Capture the cell that displays the provided text and extract its [X, Y] central coordinate. 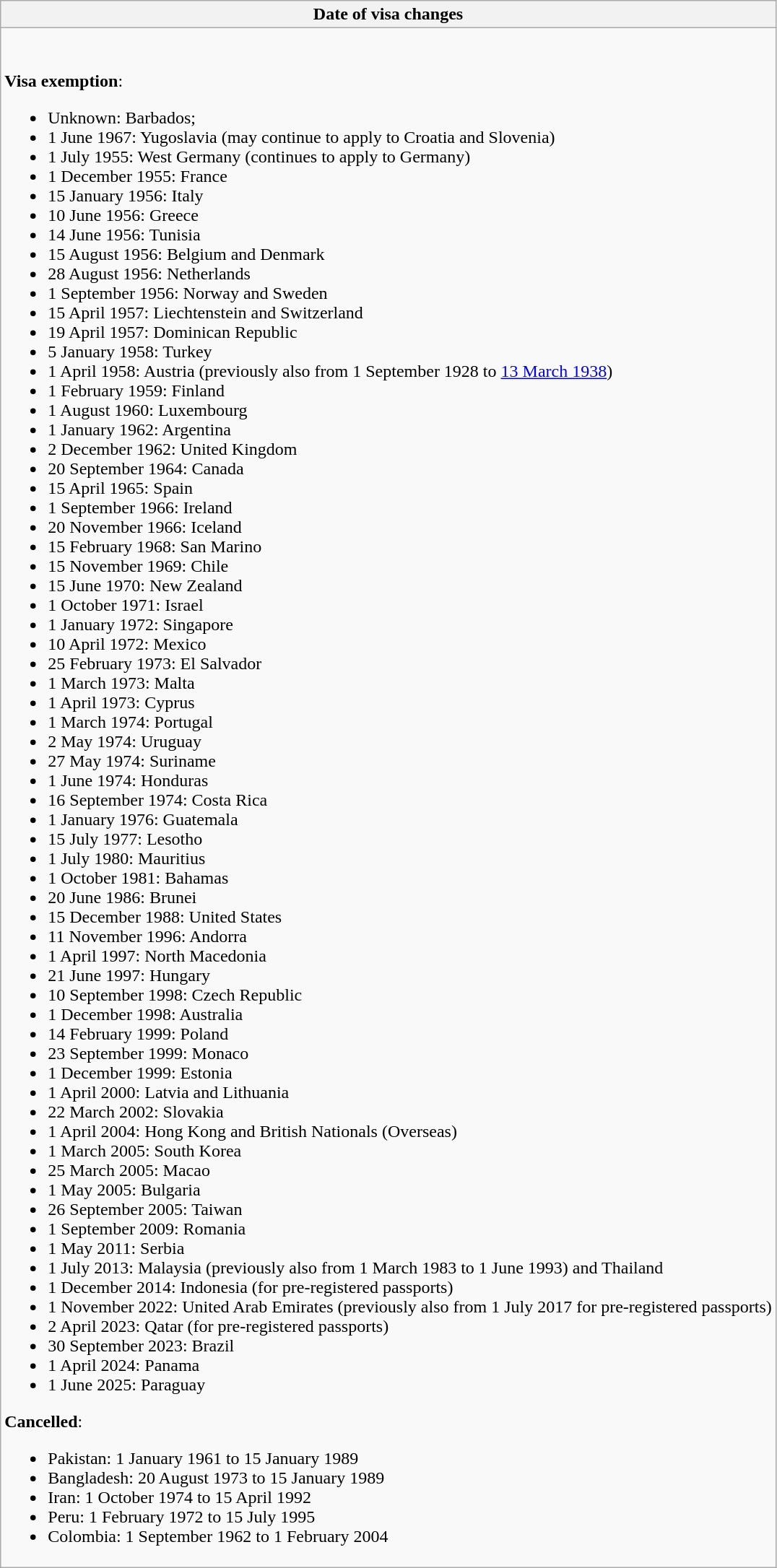
Date of visa changes [388, 14]
